For the text-containing cell, return its midpoint in [x, y] coordinate format. 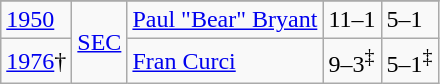
11–1 [352, 20]
9–3‡ [352, 62]
Fran Curci [225, 62]
1976† [36, 62]
Paul "Bear" Bryant [225, 20]
SEC [100, 42]
1950 [36, 20]
5–1‡ [410, 62]
5–1 [410, 20]
